Return the [x, y] coordinate for the center point of the cell that contains the specified text.  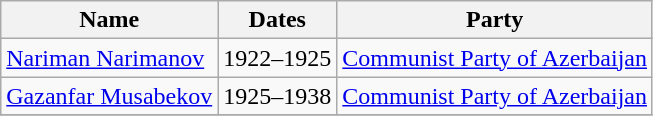
Name [110, 20]
Nariman Narimanov [110, 58]
Party [495, 20]
1925–1938 [278, 96]
Gazanfar Musabekov [110, 96]
1922–1925 [278, 58]
Dates [278, 20]
